Scan for the cell matching the given text and deliver its [x, y] coordinate at center. 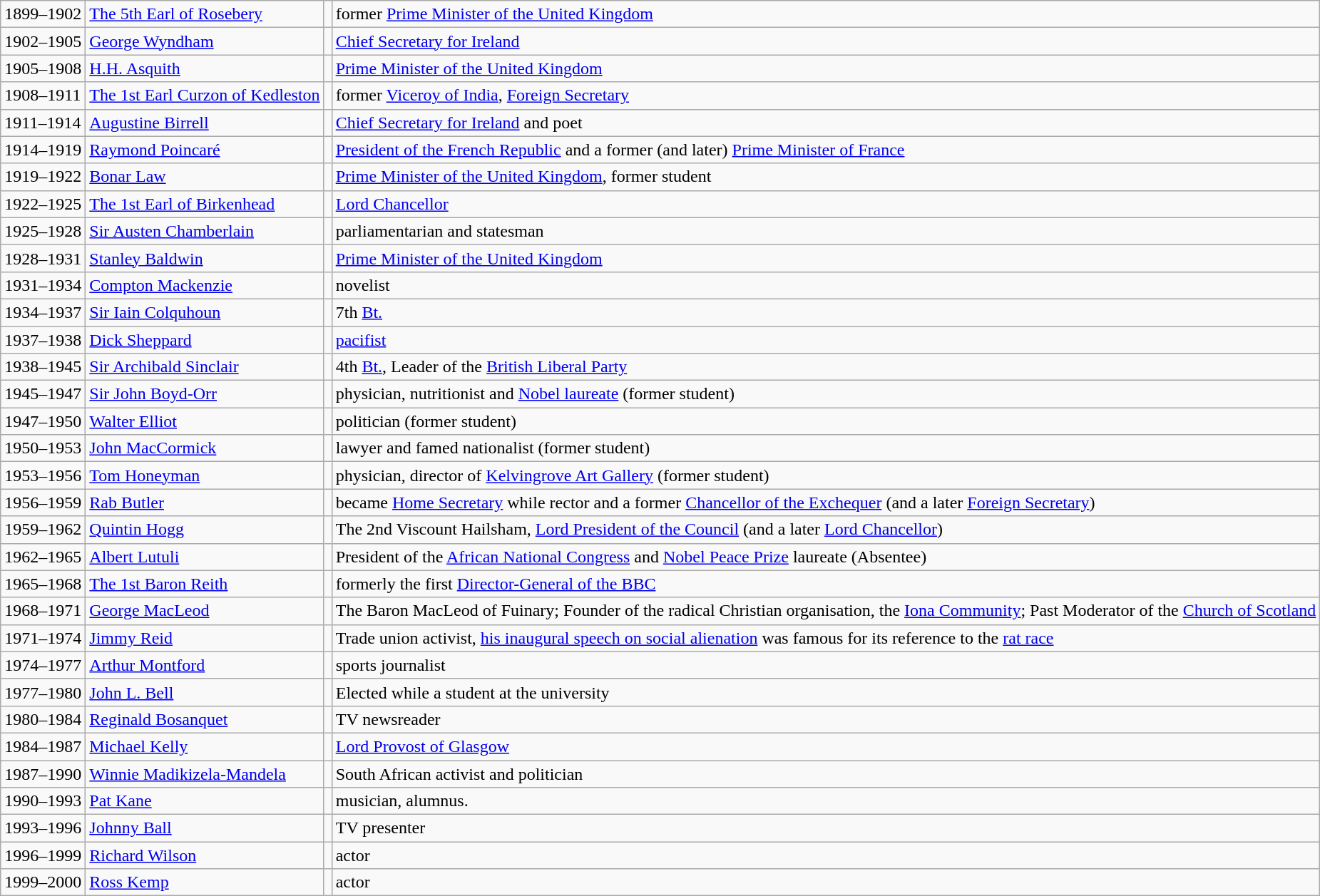
1962–1965 [43, 557]
Chief Secretary for Ireland [826, 41]
1950–1953 [43, 448]
1919–1922 [43, 177]
former Prime Minister of the United Kingdom [826, 14]
Compton Mackenzie [205, 285]
1934–1937 [43, 312]
The 5th Earl of Rosebery [205, 14]
George Wyndham [205, 41]
1956–1959 [43, 503]
1959–1962 [43, 530]
7th Bt. [826, 312]
1938–1945 [43, 367]
1993–1996 [43, 828]
Arthur Montford [205, 665]
John MacCormick [205, 448]
The 2nd Viscount Hailsham, Lord President of the Council (and a later Lord Chancellor) [826, 530]
Sir John Boyd-Orr [205, 394]
President of the African National Congress and Nobel Peace Prize laureate (Absentee) [826, 557]
pacifist [826, 340]
Rab Butler [205, 503]
Chief Secretary for Ireland and poet [826, 123]
Lord Provost of Glasgow [826, 746]
Quintin Hogg [205, 530]
1925–1928 [43, 231]
The Baron MacLeod of Fuinary; Founder of the radical Christian organisation, the Iona Community; Past Moderator of the Church of Scotland [826, 611]
1996–1999 [43, 855]
lawyer and famed nationalist (former student) [826, 448]
Stanley Baldwin [205, 258]
Winnie Madikizela-Mandela [205, 773]
musician, alumnus. [826, 801]
novelist [826, 285]
The 1st Earl of Birkenhead [205, 204]
1899–1902 [43, 14]
Albert Lutuli [205, 557]
The 1st Baron Reith [205, 584]
1968–1971 [43, 611]
1980–1984 [43, 719]
politician (former student) [826, 421]
George MacLeod [205, 611]
Sir Archibald Sinclair [205, 367]
former Viceroy of India, Foreign Secretary [826, 96]
South African activist and politician [826, 773]
President of the French Republic and a former (and later) Prime Minister of France [826, 150]
Elected while a student at the university [826, 692]
TV newsreader [826, 719]
1914–1919 [43, 150]
1953–1956 [43, 475]
1911–1914 [43, 123]
1990–1993 [43, 801]
John L. Bell [205, 692]
1999–2000 [43, 882]
physician, director of Kelvingrove Art Gallery (former student) [826, 475]
1931–1934 [43, 285]
Pat Kane [205, 801]
1902–1905 [43, 41]
Johnny Ball [205, 828]
sports journalist [826, 665]
Walter Elliot [205, 421]
Ross Kemp [205, 882]
Trade union activist, his inaugural speech on social alienation was famous for its reference to the rat race [826, 638]
Tom Honeyman [205, 475]
Jimmy Reid [205, 638]
Sir Iain Colquhoun [205, 312]
parliamentarian and statesman [826, 231]
1945–1947 [43, 394]
Prime Minister of the United Kingdom, former student [826, 177]
1905–1908 [43, 68]
H.H. Asquith [205, 68]
physician, nutritionist and Nobel laureate (former student) [826, 394]
1937–1938 [43, 340]
The 1st Earl Curzon of Kedleston [205, 96]
Lord Chancellor [826, 204]
1965–1968 [43, 584]
Sir Austen Chamberlain [205, 231]
TV presenter [826, 828]
1947–1950 [43, 421]
1971–1974 [43, 638]
Michael Kelly [205, 746]
1984–1987 [43, 746]
1977–1980 [43, 692]
1928–1931 [43, 258]
1974–1977 [43, 665]
Bonar Law [205, 177]
1908–1911 [43, 96]
Reginald Bosanquet [205, 719]
Dick Sheppard [205, 340]
Raymond Poincaré [205, 150]
formerly the first Director-General of the BBC [826, 584]
1987–1990 [43, 773]
1922–1925 [43, 204]
Augustine Birrell [205, 123]
4th Bt., Leader of the British Liberal Party [826, 367]
became Home Secretary while rector and a former Chancellor of the Exchequer (and a later Foreign Secretary) [826, 503]
Richard Wilson [205, 855]
